Find where the given text appears and provide that cell's center as [X, Y] coordinate. 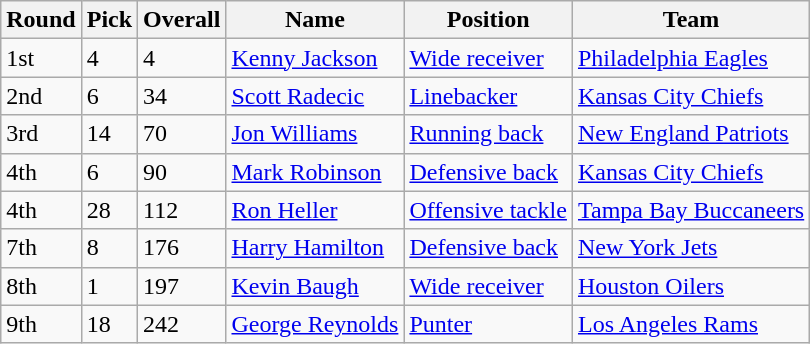
Round [41, 20]
Harry Hamilton [315, 248]
Ron Heller [315, 210]
Mark Robinson [315, 172]
1 [109, 286]
Name [315, 20]
7th [41, 248]
Position [488, 20]
70 [182, 134]
George Reynolds [315, 324]
3rd [41, 134]
Pick [109, 20]
New York Jets [690, 248]
Team [690, 20]
34 [182, 96]
Scott Radecic [315, 96]
Punter [488, 324]
197 [182, 286]
2nd [41, 96]
Los Angeles Rams [690, 324]
Kenny Jackson [315, 58]
Houston Oilers [690, 286]
Philadelphia Eagles [690, 58]
176 [182, 248]
New England Patriots [690, 134]
Jon Williams [315, 134]
18 [109, 324]
112 [182, 210]
Running back [488, 134]
Tampa Bay Buccaneers [690, 210]
242 [182, 324]
8 [109, 248]
Linebacker [488, 96]
28 [109, 210]
8th [41, 286]
9th [41, 324]
Kevin Baugh [315, 286]
Overall [182, 20]
1st [41, 58]
14 [109, 134]
Offensive tackle [488, 210]
90 [182, 172]
